Identify which cell holds the provided text, then report its (x, y) central coordinate. 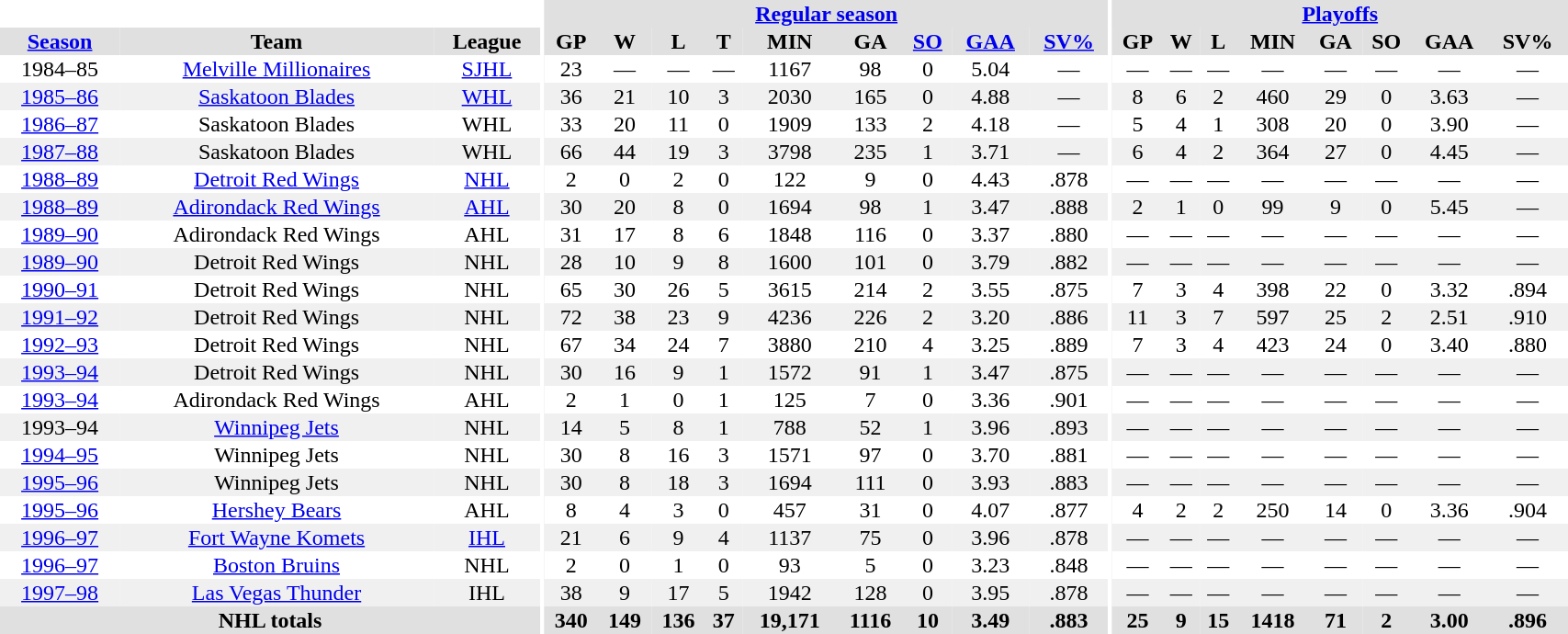
308 (1272, 124)
Hershey Bears (276, 510)
136 (678, 620)
29 (1336, 96)
65 (571, 289)
Melville Millionaires (276, 69)
League (487, 41)
Playoffs (1339, 14)
52 (870, 427)
226 (870, 317)
22 (1336, 289)
165 (870, 96)
4.43 (990, 179)
75 (870, 538)
26 (678, 289)
T (724, 41)
597 (1272, 317)
149 (625, 620)
1572 (790, 372)
71 (1336, 620)
NHL totals (270, 620)
.901 (1068, 400)
364 (1272, 152)
.886 (1068, 317)
Season (60, 41)
4.45 (1449, 152)
1990–91 (60, 289)
1116 (870, 620)
3615 (790, 289)
91 (870, 372)
36 (571, 96)
27 (1336, 152)
67 (571, 345)
2.51 (1449, 317)
Las Vegas Thunder (276, 593)
Fort Wayne Komets (276, 538)
1985–86 (60, 96)
1909 (790, 124)
34 (625, 345)
5.45 (1449, 207)
3.00 (1449, 620)
214 (870, 289)
3.32 (1449, 289)
3.71 (990, 152)
.888 (1068, 207)
18 (678, 482)
3.49 (990, 620)
66 (571, 152)
3.93 (990, 482)
4.18 (990, 124)
101 (870, 262)
4.07 (990, 510)
1994–95 (60, 455)
1986–87 (60, 124)
93 (790, 565)
210 (870, 345)
3.63 (1449, 96)
SJHL (487, 69)
.904 (1529, 510)
3880 (790, 345)
3.20 (990, 317)
1991–92 (60, 317)
457 (790, 510)
423 (1272, 345)
235 (870, 152)
.848 (1068, 565)
.882 (1068, 262)
125 (790, 400)
Boston Bruins (276, 565)
3.37 (990, 234)
3.70 (990, 455)
3.95 (990, 593)
19 (678, 152)
3.55 (990, 289)
1571 (790, 455)
1987–88 (60, 152)
1848 (790, 234)
3.79 (990, 262)
122 (790, 179)
3798 (790, 152)
72 (571, 317)
4236 (790, 317)
1600 (790, 262)
250 (1272, 510)
33 (571, 124)
133 (870, 124)
15 (1218, 620)
28 (571, 262)
19,171 (790, 620)
.894 (1529, 289)
1137 (790, 538)
97 (870, 455)
116 (870, 234)
3.40 (1449, 345)
1418 (1272, 620)
2030 (790, 96)
788 (790, 427)
4.88 (990, 96)
1167 (790, 69)
398 (1272, 289)
.893 (1068, 427)
1997–98 (60, 593)
128 (870, 593)
44 (625, 152)
.910 (1529, 317)
.881 (1068, 455)
1992–93 (60, 345)
.889 (1068, 345)
460 (1272, 96)
5.04 (990, 69)
3.25 (990, 345)
340 (571, 620)
Team (276, 41)
Regular season (827, 14)
1942 (790, 593)
111 (870, 482)
37 (724, 620)
.877 (1068, 510)
3.23 (990, 565)
1984–85 (60, 69)
.896 (1529, 620)
99 (1272, 207)
3.90 (1449, 124)
